Scan for the cell matching the given text and deliver its [X, Y] coordinate at center. 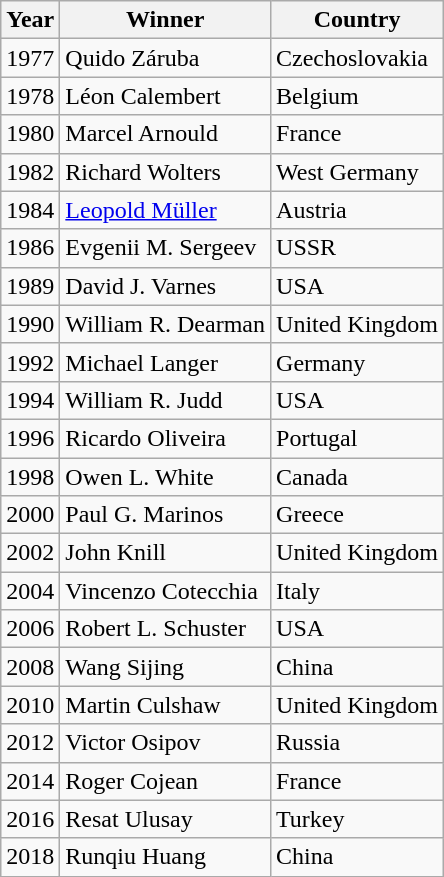
2006 [30, 629]
Martin Culshaw [166, 705]
Marcel Arnould [166, 134]
Robert L. Schuster [166, 629]
Wang Sijing [166, 667]
1989 [30, 286]
Runqiu Huang [166, 857]
1986 [30, 248]
John Knill [166, 553]
Greece [358, 515]
Germany [358, 362]
Resat Ulusay [166, 819]
2008 [30, 667]
2018 [30, 857]
Leopold Müller [166, 210]
Czechoslovakia [358, 58]
1978 [30, 96]
2012 [30, 743]
2010 [30, 705]
1984 [30, 210]
Italy [358, 591]
1977 [30, 58]
Vincenzo Cotecchia [166, 591]
2002 [30, 553]
Paul G. Marinos [166, 515]
1992 [30, 362]
Michael Langer [166, 362]
Austria [358, 210]
Winner [166, 20]
William R. Dearman [166, 324]
Turkey [358, 819]
Evgenii M. Sergeev [166, 248]
2004 [30, 591]
Léon Calembert [166, 96]
William R. Judd [166, 400]
1994 [30, 400]
Richard Wolters [166, 172]
David J. Varnes [166, 286]
Victor Osipov [166, 743]
Canada [358, 477]
2016 [30, 819]
Ricardo Oliveira [166, 438]
1996 [30, 438]
Country [358, 20]
Owen L. White [166, 477]
2014 [30, 781]
1982 [30, 172]
Russia [358, 743]
USSR [358, 248]
Quido Záruba [166, 58]
Roger Cojean [166, 781]
West Germany [358, 172]
Portugal [358, 438]
1998 [30, 477]
1980 [30, 134]
2000 [30, 515]
Year [30, 20]
Belgium [358, 96]
1990 [30, 324]
